Return [X, Y] of the center of cell containing provided text 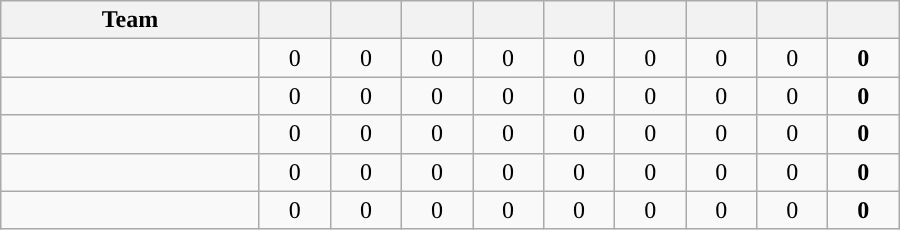
Team [130, 20]
